Capture the cell that displays the provided text and extract its (X, Y) central coordinate. 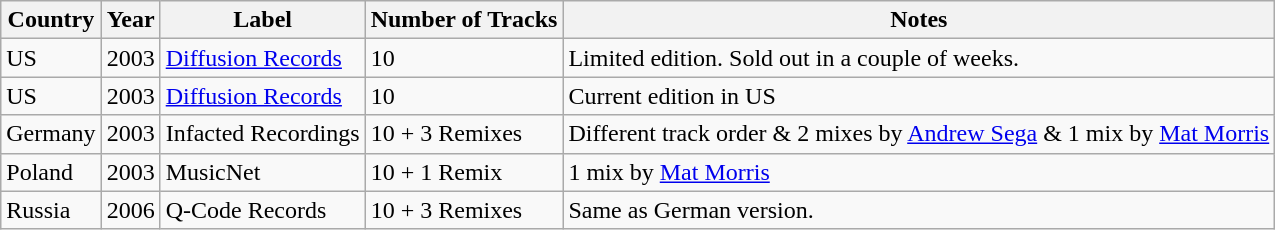
2006 (130, 210)
Poland (51, 172)
Same as German version. (919, 210)
Year (130, 20)
Current edition in US (919, 96)
Number of Tracks (464, 20)
10 + 1 Remix (464, 172)
1 mix by Mat Morris (919, 172)
Russia (51, 210)
MusicNet (262, 172)
Different track order & 2 mixes by Andrew Sega & 1 mix by Mat Morris (919, 134)
Germany (51, 134)
Infacted Recordings (262, 134)
Country (51, 20)
Notes (919, 20)
Limited edition. Sold out in a couple of weeks. (919, 58)
Q-Code Records (262, 210)
Label (262, 20)
